Locate the cell with the specified text and output its [X, Y] center coordinate. 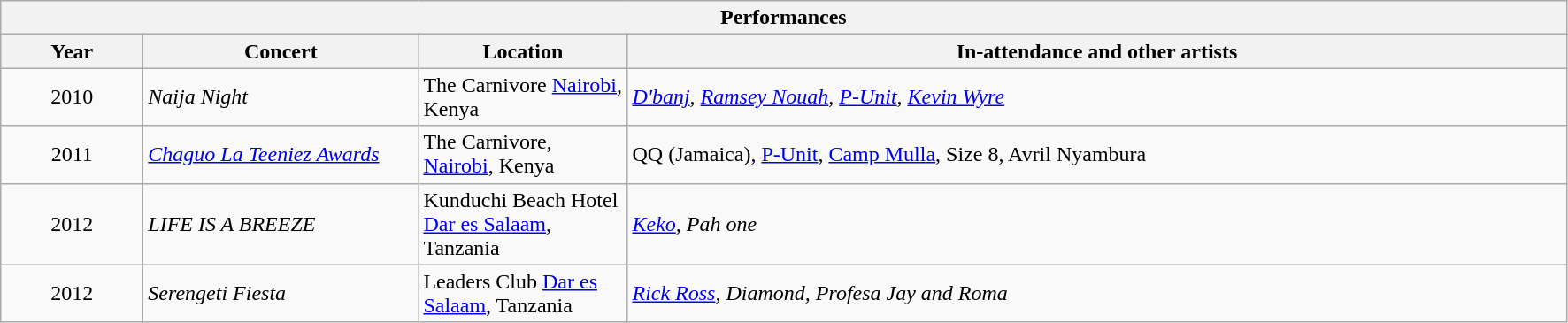
Chaguo La Teeniez Awards [281, 154]
D'banj, Ramsey Nouah, P-Unit, Kevin Wyre [1097, 97]
Year [73, 51]
Rick Ross, Diamond, Profesa Jay and Roma [1097, 294]
2010 [73, 97]
QQ (Jamaica), P-Unit, Camp Mulla, Size 8, Avril Nyambura [1097, 154]
Performances [784, 18]
Keko, Pah one [1097, 224]
Leaders Club Dar es Salaam, Tanzania [523, 294]
Location [523, 51]
In-attendance and other artists [1097, 51]
The Carnivore, Nairobi, Kenya [523, 154]
Concert [281, 51]
The Carnivore Nairobi, Kenya [523, 97]
LIFE IS A BREEZE [281, 224]
Serengeti Fiesta [281, 294]
Naija Night [281, 97]
2011 [73, 154]
Kunduchi Beach Hotel Dar es Salaam, Tanzania [523, 224]
